Identify which cell holds the provided text, then report its [X, Y] central coordinate. 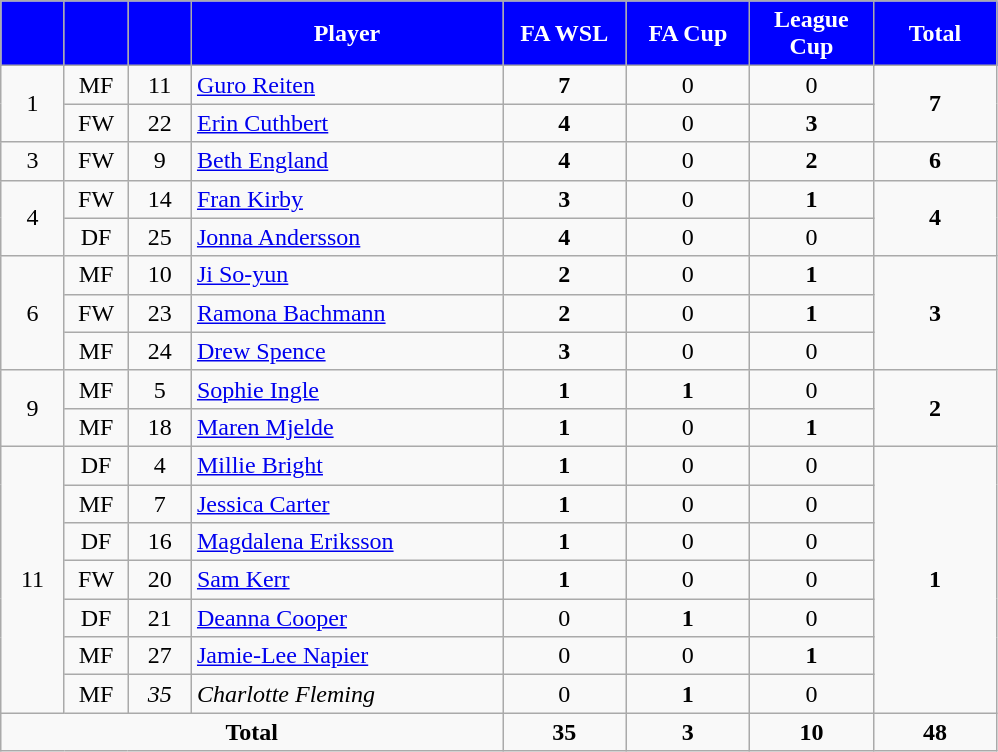
Ramona Bachmann [346, 313]
Ji So-yun [346, 275]
Drew Spence [346, 351]
Maren Mjelde [346, 427]
Player [346, 34]
22 [160, 123]
Deanna Cooper [346, 618]
18 [160, 427]
Fran Kirby [346, 199]
Jamie-Lee Napier [346, 656]
FA WSL [564, 34]
Guro Reiten [346, 85]
League Cup [812, 34]
Magdalena Eriksson [346, 542]
Sophie Ingle [346, 389]
5 [160, 389]
48 [935, 732]
Beth England [346, 161]
Sam Kerr [346, 580]
24 [160, 351]
14 [160, 199]
Jessica Carter [346, 503]
FA Cup [688, 34]
25 [160, 237]
Jonna Andersson [346, 237]
Charlotte Fleming [346, 694]
27 [160, 656]
Millie Bright [346, 465]
Erin Cuthbert [346, 123]
20 [160, 580]
21 [160, 618]
16 [160, 542]
23 [160, 313]
